Pinpoint the cell where the given text exists, returning its [x, y] midpoint coordinate. 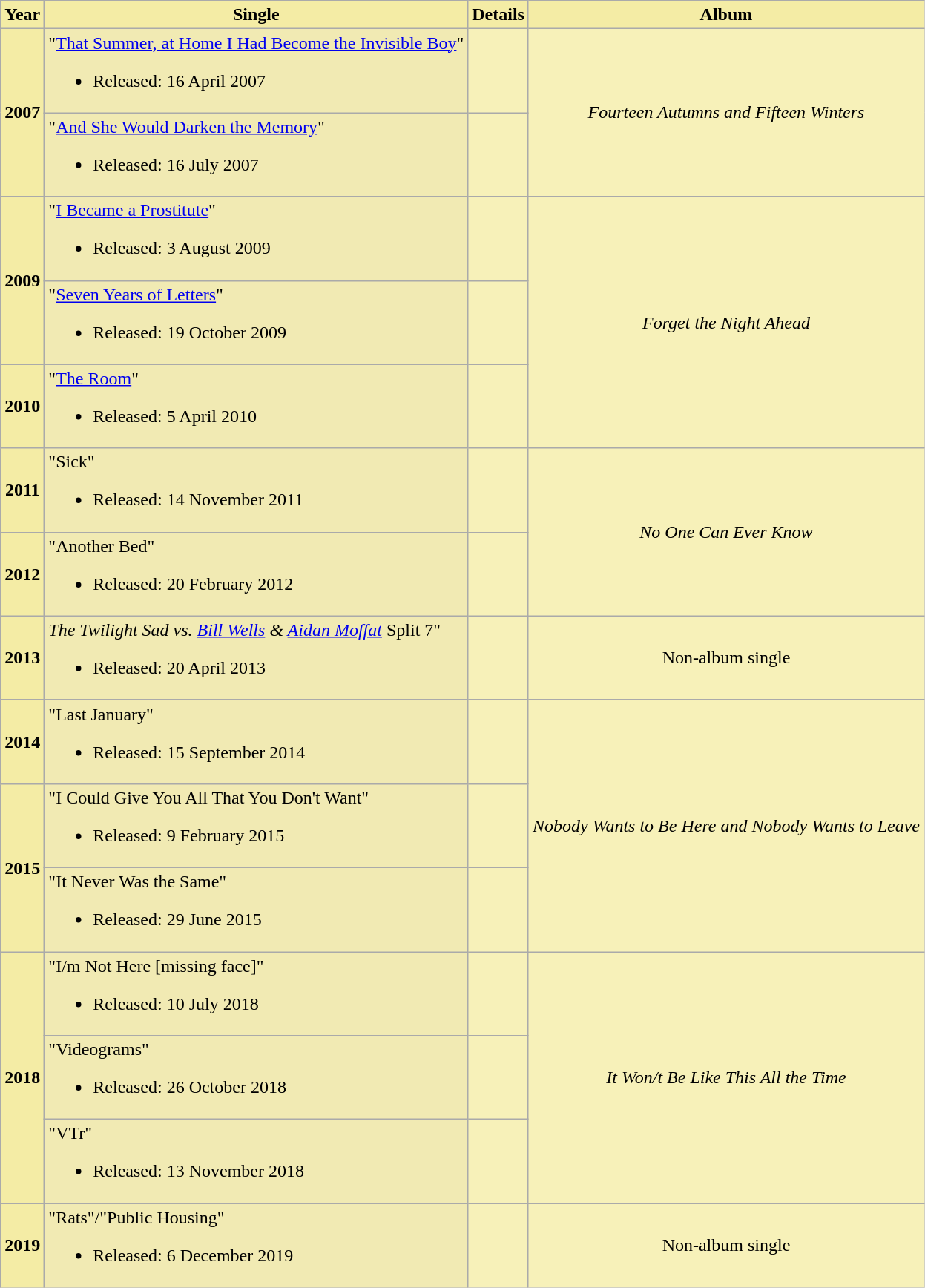
"VTr"Released: 13 November 2018 [257, 1162]
"Rats"/"Public Housing"Released: 6 December 2019 [257, 1245]
2011 [22, 490]
2014 [22, 742]
The Twilight Sad vs. Bill Wells & Aidan Moffat Split 7"Released: 20 April 2013 [257, 657]
"I/m Not Here [missing face]"Released: 10 July 2018 [257, 993]
Details [498, 15]
"It Never Was the Same"Released: 29 June 2015 [257, 910]
Nobody Wants to Be Here and Nobody Wants to Leave [725, 825]
2019 [22, 1245]
Forget the Night Ahead [725, 322]
"Last January"Released: 15 September 2014 [257, 742]
"And She Would Darken the Memory"Released: 16 July 2007 [257, 154]
2012 [22, 574]
Album [725, 15]
2018 [22, 1077]
No One Can Ever Know [725, 532]
2013 [22, 657]
Fourteen Autumns and Fifteen Winters [725, 113]
2009 [22, 280]
"Seven Years of Letters"Released: 19 October 2009 [257, 322]
"Another Bed"Released: 20 February 2012 [257, 574]
Single [257, 15]
"Sick"Released: 14 November 2011 [257, 490]
Year [22, 15]
"The Room"Released: 5 April 2010 [257, 407]
"I Became a Prostitute"Released: 3 August 2009 [257, 239]
2015 [22, 867]
2010 [22, 407]
"That Summer, at Home I Had Become the Invisible Boy"Released: 16 April 2007 [257, 71]
"I Could Give You All That You Don't Want"Released: 9 February 2015 [257, 825]
"Videograms"Released: 26 October 2018 [257, 1077]
2007 [22, 113]
It Won/t Be Like This All the Time [725, 1077]
